Output the [X, Y] coordinate of the center of the cell containing the given text.  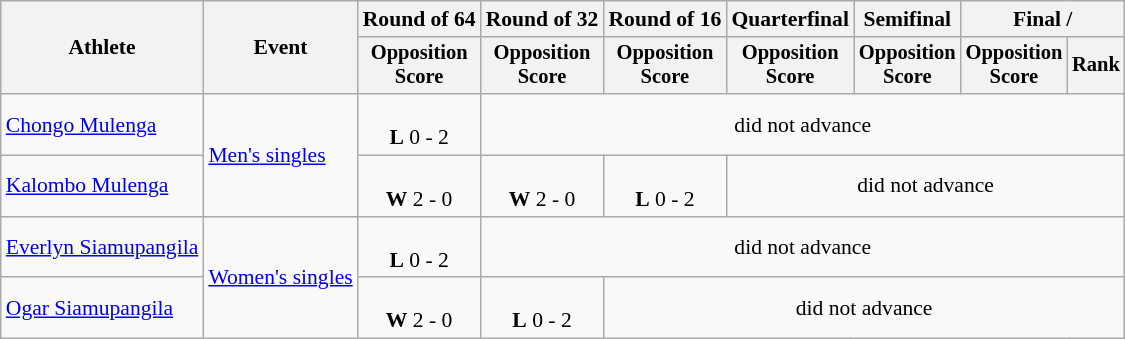
Chongo Mulenga [102, 124]
Kalombo Mulenga [102, 186]
Round of 32 [542, 19]
Quarterfinal [790, 19]
Men's singles [280, 155]
Ogar Siamupangila [102, 308]
Round of 64 [420, 19]
Everlyn Siamupangila [102, 248]
Women's singles [280, 278]
Semifinal [908, 19]
Final / [1043, 19]
Rank [1096, 66]
Round of 16 [664, 19]
Athlete [102, 48]
Event [280, 48]
